Output the [x, y] coordinate of the center of the cell containing the given text.  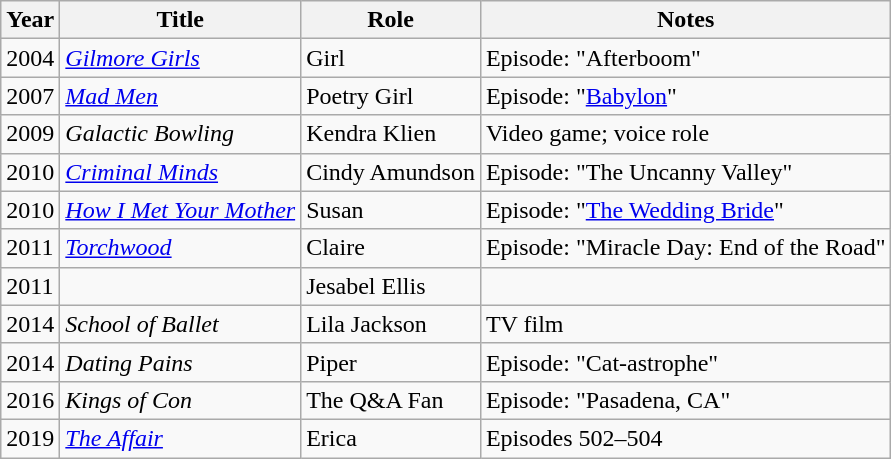
Claire [391, 248]
Role [391, 20]
Episode: "Miracle Day: End of the Road" [686, 248]
School of Ballet [180, 324]
Episodes 502–504 [686, 438]
Torchwood [180, 248]
Gilmore Girls [180, 58]
Cindy Amundson [391, 172]
Erica [391, 438]
Poetry Girl [391, 96]
Episode: "Cat-astrophe" [686, 362]
Episode: "Pasadena, CA" [686, 400]
How I Met Your Mother [180, 210]
Jesabel Ellis [391, 286]
2009 [30, 134]
TV film [686, 324]
Susan [391, 210]
Kendra Klien [391, 134]
Title [180, 20]
Episode: "The Uncanny Valley" [686, 172]
2016 [30, 400]
Kings of Con [180, 400]
Galactic Bowling [180, 134]
Episode: "Afterboom" [686, 58]
Dating Pains [180, 362]
Video game; voice role [686, 134]
2019 [30, 438]
Episode: "Babylon" [686, 96]
Criminal Minds [180, 172]
Episode: "The Wedding Bride" [686, 210]
Mad Men [180, 96]
Year [30, 20]
Lila Jackson [391, 324]
The Affair [180, 438]
Piper [391, 362]
The Q&A Fan [391, 400]
2007 [30, 96]
Notes [686, 20]
2004 [30, 58]
Girl [391, 58]
